Locate the cell with the specified text and output its (x, y) center coordinate. 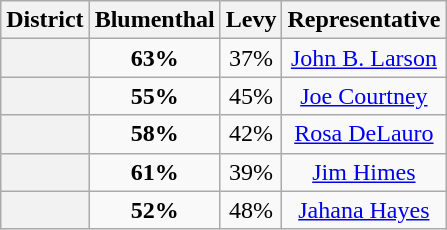
42% (251, 134)
Jim Himes (364, 172)
61% (154, 172)
John B. Larson (364, 58)
52% (154, 210)
48% (251, 210)
Rosa DeLauro (364, 134)
Jahana Hayes (364, 210)
55% (154, 96)
37% (251, 58)
45% (251, 96)
63% (154, 58)
Representative (364, 20)
Levy (251, 20)
39% (251, 172)
Blumenthal (154, 20)
District (45, 20)
Joe Courtney (364, 96)
58% (154, 134)
